Extract the (x, y) coordinate from the center of the cell holding the provided text.  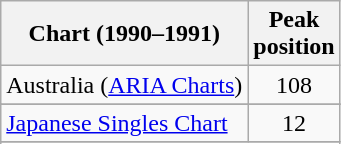
12 (294, 123)
108 (294, 85)
Chart (1990–1991) (124, 34)
Japanese Singles Chart (124, 123)
Peakposition (294, 34)
Australia (ARIA Charts) (124, 85)
